Return the (x, y) coordinate for the center point of the cell that contains the specified text.  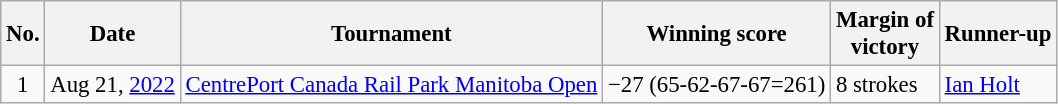
No. (23, 34)
Winning score (717, 34)
Runner-up (998, 34)
1 (23, 85)
CentrePort Canada Rail Park Manitoba Open (391, 85)
Ian Holt (998, 85)
−27 (65-62-67-67=261) (717, 85)
Margin ofvictory (886, 34)
Aug 21, 2022 (112, 85)
Tournament (391, 34)
Date (112, 34)
8 strokes (886, 85)
